Extract the (x, y) coordinate from the center of the cell holding the provided text.  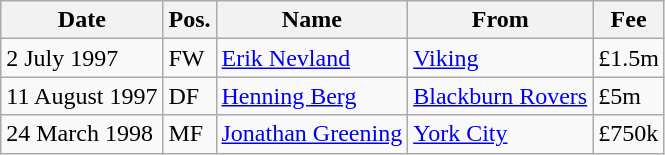
Blackburn Rovers (500, 96)
FW (190, 58)
Viking (500, 58)
DF (190, 96)
24 March 1998 (82, 134)
2 July 1997 (82, 58)
Fee (629, 20)
Name (312, 20)
MF (190, 134)
£750k (629, 134)
£5m (629, 96)
York City (500, 134)
Pos. (190, 20)
Henning Berg (312, 96)
Erik Nevland (312, 58)
£1.5m (629, 58)
Date (82, 20)
Jonathan Greening (312, 134)
11 August 1997 (82, 96)
From (500, 20)
